Search for the cell housing the specified text and yield its [X, Y] center coordinate. 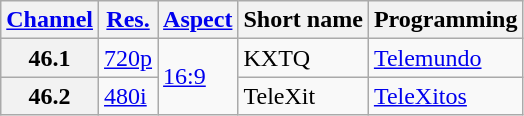
Telemundo [446, 58]
Programming [446, 20]
46.1 [50, 58]
720p [128, 58]
Res. [128, 20]
TeleXit [303, 96]
Aspect [198, 20]
Short name [303, 20]
KXTQ [303, 58]
480i [128, 96]
Channel [50, 20]
TeleXitos [446, 96]
16:9 [198, 77]
46.2 [50, 96]
